Search for the cell housing the specified text and yield its [X, Y] center coordinate. 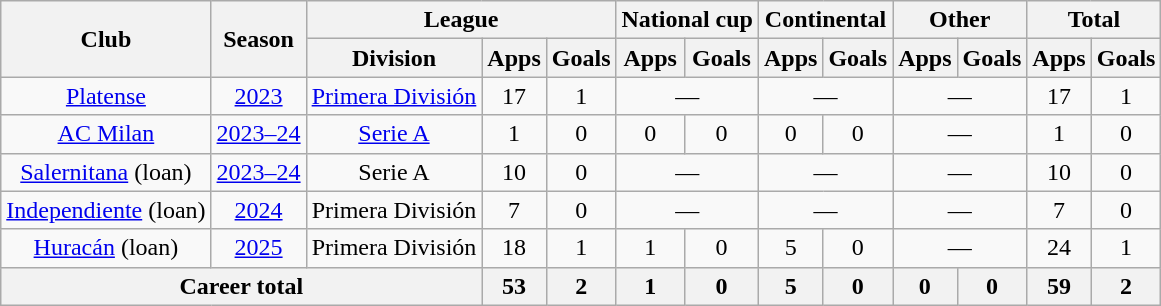
Independiente (loan) [106, 210]
Career total [242, 286]
League [461, 20]
Continental [825, 20]
Platense [106, 96]
2023 [258, 96]
2024 [258, 210]
Club [106, 39]
2025 [258, 248]
AC Milan [106, 134]
Total [1094, 20]
53 [514, 286]
Salernitana (loan) [106, 172]
National cup [687, 20]
Huracán (loan) [106, 248]
18 [514, 248]
Other [960, 20]
59 [1059, 286]
Division [394, 58]
24 [1059, 248]
Season [258, 39]
